Search for the cell housing the specified text and yield its [X, Y] center coordinate. 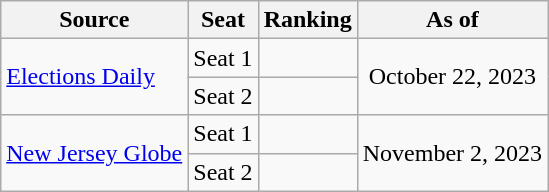
November 2, 2023 [452, 153]
Ranking [308, 20]
October 22, 2023 [452, 77]
New Jersey Globe [94, 153]
Source [94, 20]
As of [452, 20]
Elections Daily [94, 77]
Seat [223, 20]
